Provide the (X, Y) coordinate of the cell's center where the given text is located.  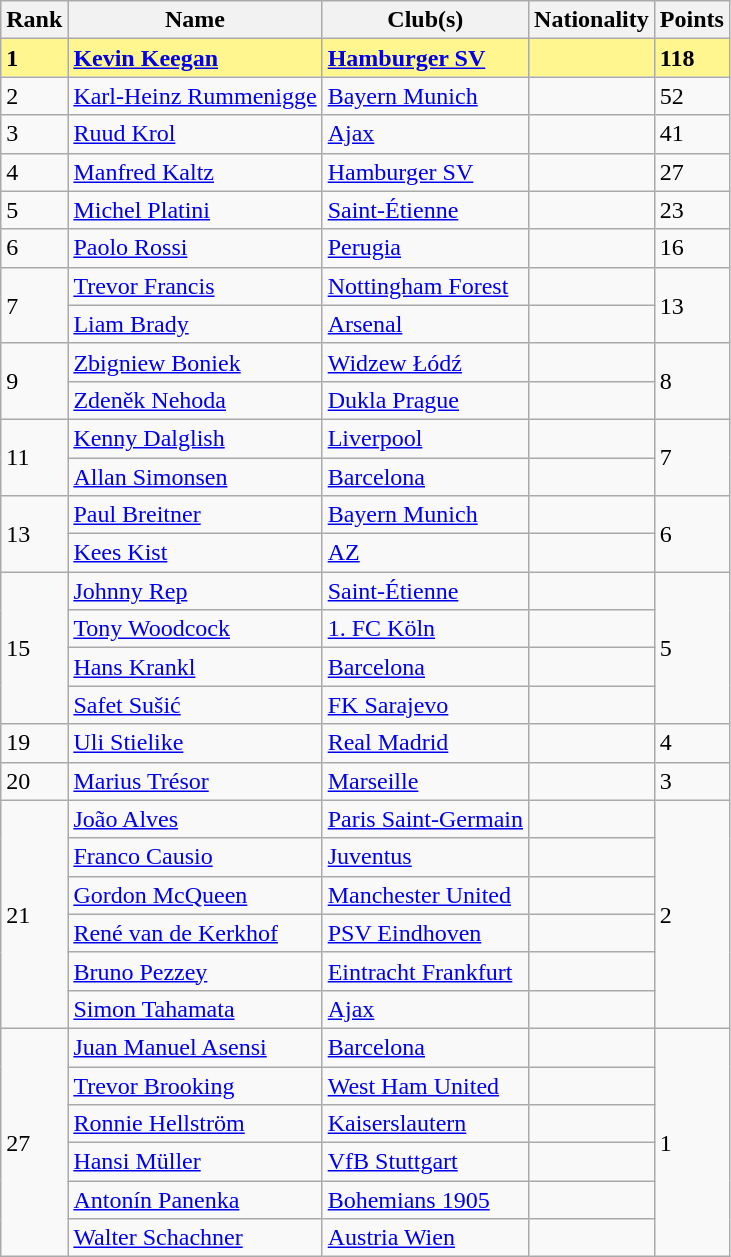
Real Madrid (425, 743)
Name (195, 20)
41 (692, 134)
Bruno Pezzey (195, 971)
Kees Kist (195, 553)
Gordon McQueen (195, 895)
Bohemians 1905 (425, 1200)
Nottingham Forest (425, 286)
Liverpool (425, 438)
Arsenal (425, 324)
René van de Kerkhof (195, 933)
118 (692, 58)
VfB Stuttgart (425, 1162)
Liam Brady (195, 324)
20 (34, 781)
João Alves (195, 819)
Simon Tahamata (195, 1009)
Marseille (425, 781)
Points (692, 20)
PSV Eindhoven (425, 933)
Safet Sušić (195, 705)
Johnny Rep (195, 591)
Eintracht Frankfurt (425, 971)
Trevor Francis (195, 286)
Austria Wien (425, 1238)
Ronnie Hellström (195, 1124)
Rank (34, 20)
Allan Simonsen (195, 477)
Dukla Prague (425, 400)
Tony Woodcock (195, 629)
Juan Manuel Asensi (195, 1047)
Manchester United (425, 895)
Manfred Kaltz (195, 172)
Paris Saint-Germain (425, 819)
Widzew Łódź (425, 362)
Kevin Keegan (195, 58)
Zbigniew Boniek (195, 362)
Marius Trésor (195, 781)
19 (34, 743)
11 (34, 457)
Antonín Panenka (195, 1200)
Zdeněk Nehoda (195, 400)
AZ (425, 553)
Michel Platini (195, 210)
9 (34, 381)
Hansi Müller (195, 1162)
Hans Krankl (195, 667)
West Ham United (425, 1085)
Trevor Brooking (195, 1085)
FK Sarajevo (425, 705)
1. FC Köln (425, 629)
Perugia (425, 248)
Paul Breitner (195, 515)
Franco Causio (195, 857)
Club(s) (425, 20)
15 (34, 648)
21 (34, 914)
Juventus (425, 857)
Nationality (592, 20)
Kenny Dalglish (195, 438)
52 (692, 96)
8 (692, 381)
16 (692, 248)
Kaiserslautern (425, 1124)
Paolo Rossi (195, 248)
23 (692, 210)
Ruud Krol (195, 134)
Walter Schachner (195, 1238)
Karl-Heinz Rummenigge (195, 96)
Uli Stielike (195, 743)
